Provide the [X, Y] coordinate of the cell's center where the given text is located.  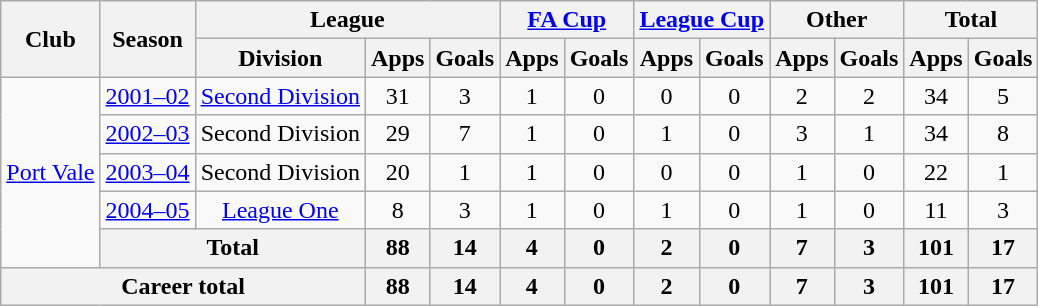
29 [397, 134]
League One [280, 210]
Season [148, 39]
31 [397, 96]
League [348, 20]
Career total [184, 286]
Port Vale [50, 172]
2001–02 [148, 96]
FA Cup [567, 20]
2003–04 [148, 172]
20 [397, 172]
5 [1003, 96]
Division [280, 58]
2004–05 [148, 210]
11 [936, 210]
2002–03 [148, 134]
League Cup [702, 20]
Other [837, 20]
Club [50, 39]
22 [936, 172]
